Locate the cell with the specified text and output its (X, Y) center coordinate. 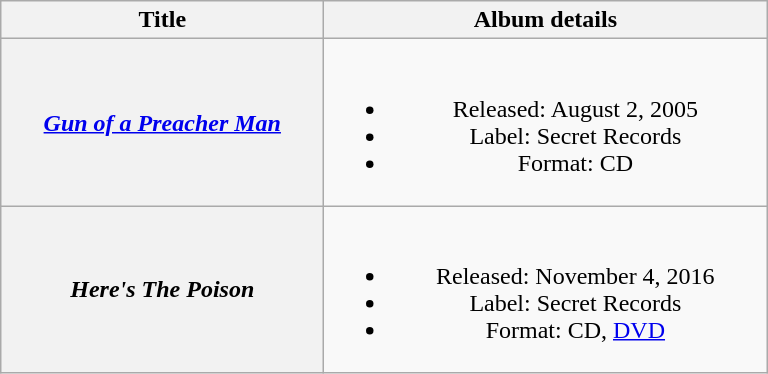
Released: August 2, 2005Label: Secret RecordsFormat: CD (546, 122)
Title (162, 20)
Album details (546, 20)
Released: November 4, 2016Label: Secret RecordsFormat: CD, DVD (546, 290)
Here's The Poison (162, 290)
Gun of a Preacher Man (162, 122)
